For the text-containing cell, return its midpoint in (x, y) coordinate format. 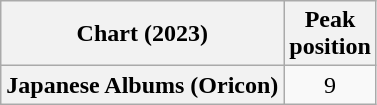
Chart (2023) (142, 34)
Japanese Albums (Oricon) (142, 85)
Peakposition (330, 34)
9 (330, 85)
